Identify which cell holds the provided text, then report its (X, Y) central coordinate. 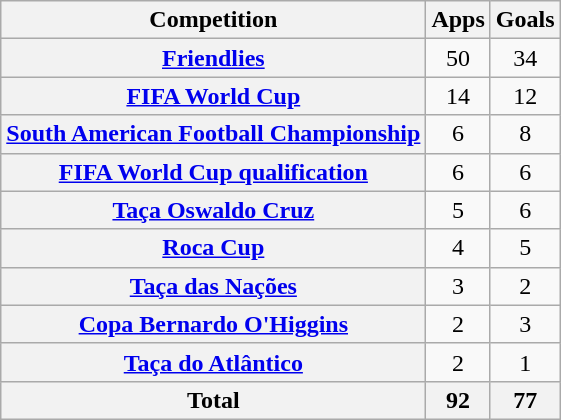
92 (458, 400)
1 (525, 362)
14 (458, 96)
8 (525, 134)
Taça do Atlântico (214, 362)
Apps (458, 20)
4 (458, 248)
Goals (525, 20)
FIFA World Cup qualification (214, 172)
Total (214, 400)
50 (458, 58)
77 (525, 400)
FIFA World Cup (214, 96)
Copa Bernardo O'Higgins (214, 324)
South American Football Championship (214, 134)
Roca Cup (214, 248)
12 (525, 96)
Taça das Nações (214, 286)
34 (525, 58)
Competition (214, 20)
Taça Oswaldo Cruz (214, 210)
Friendlies (214, 58)
